Detect which cell encompasses the target text, then output its (X, Y) center coordinate. 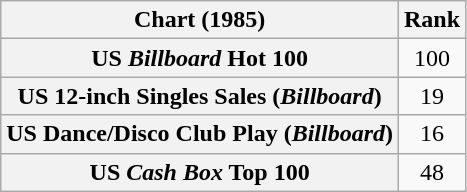
48 (432, 172)
100 (432, 58)
19 (432, 96)
Rank (432, 20)
US Billboard Hot 100 (200, 58)
US Cash Box Top 100 (200, 172)
US 12-inch Singles Sales (Billboard) (200, 96)
US Dance/Disco Club Play (Billboard) (200, 134)
Chart (1985) (200, 20)
16 (432, 134)
